Pinpoint the cell where the given text exists, returning its (X, Y) midpoint coordinate. 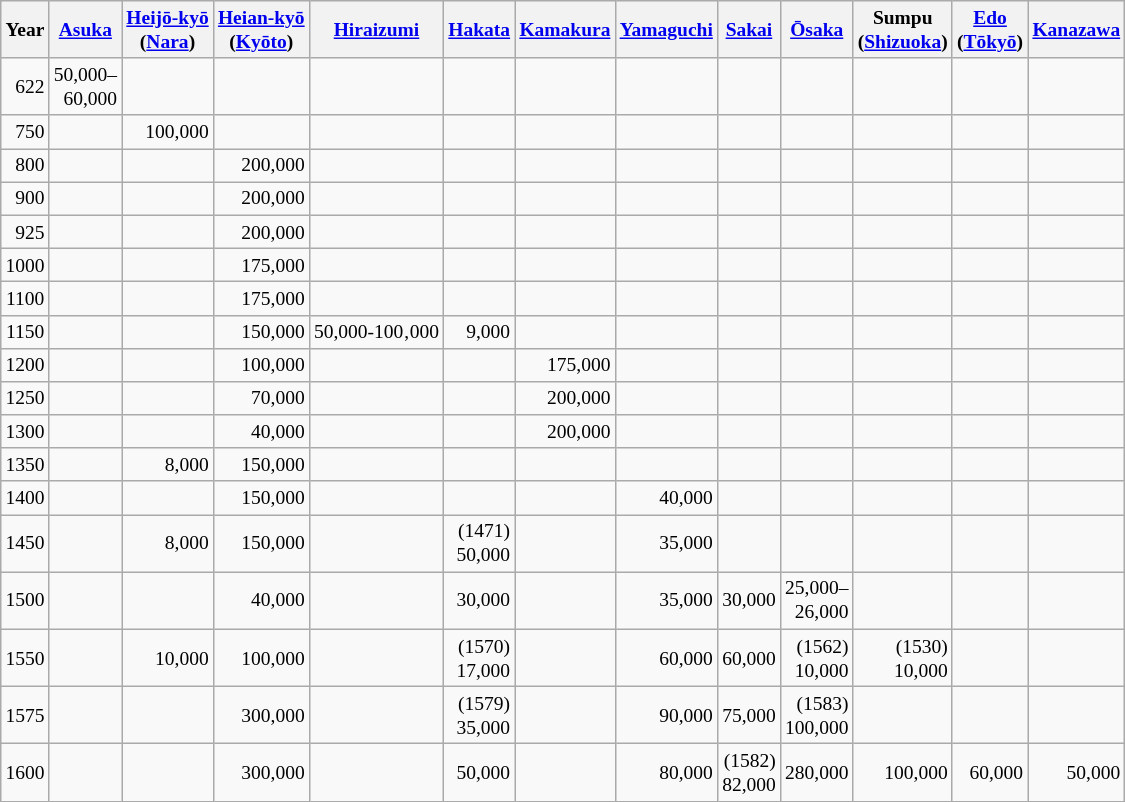
800 (25, 166)
280,000 (816, 772)
(1530)10,000 (902, 658)
10,000 (168, 658)
(1471)50,000 (480, 544)
1600 (25, 772)
(1583)100,000 (816, 716)
Sakai (748, 30)
(1562)10,000 (816, 658)
Year (25, 30)
925 (25, 232)
1450 (25, 544)
1550 (25, 658)
Ōsaka (816, 30)
1000 (25, 264)
25,000–26,000 (816, 600)
9,000 (480, 332)
Yamaguchi (666, 30)
1575 (25, 716)
(1582)82,000 (748, 772)
(1570)17,000 (480, 658)
70,000 (261, 398)
90,000 (666, 716)
1100 (25, 298)
1500 (25, 600)
Heian-kyō(Kyōto) (261, 30)
1200 (25, 364)
Edo(Tōkyō) (990, 30)
1150 (25, 332)
1400 (25, 498)
(1579)35,000 (480, 716)
Hiraizumi (376, 30)
Kamakura (565, 30)
50,000-100‚000 (376, 332)
622 (25, 86)
Sumpu(Shizuoka) (902, 30)
Kanazawa (1076, 30)
1250 (25, 398)
75,000 (748, 716)
750 (25, 132)
900 (25, 198)
1350 (25, 464)
Hakata (480, 30)
Asuka (86, 30)
80,000 (666, 772)
Heijō-kyō(Nara) (168, 30)
1300 (25, 432)
50,000–60,000 (86, 86)
